Capture the cell that displays the provided text and extract its [X, Y] central coordinate. 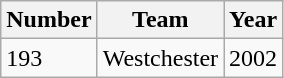
2002 [254, 58]
193 [49, 58]
Team [160, 20]
Number [49, 20]
Year [254, 20]
Westchester [160, 58]
